Search for the cell housing the specified text and yield its (X, Y) center coordinate. 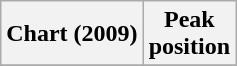
Chart (2009) (72, 34)
Peakposition (189, 34)
